Provide the (x, y) coordinate of the cell's center where the given text is located.  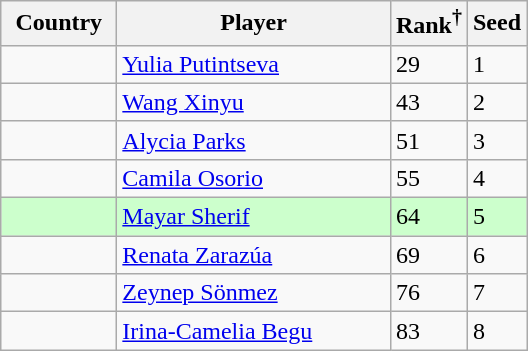
1 (496, 64)
Renata Zarazúa (254, 255)
Zeynep Sönmez (254, 293)
Seed (496, 24)
8 (496, 331)
64 (428, 217)
Alycia Parks (254, 140)
Camila Osorio (254, 178)
83 (428, 331)
Yulia Putintseva (254, 64)
55 (428, 178)
76 (428, 293)
43 (428, 102)
Rank† (428, 24)
5 (496, 217)
Country (59, 24)
69 (428, 255)
51 (428, 140)
4 (496, 178)
29 (428, 64)
Mayar Sherif (254, 217)
7 (496, 293)
6 (496, 255)
Wang Xinyu (254, 102)
3 (496, 140)
2 (496, 102)
Player (254, 24)
Irina-Camelia Begu (254, 331)
